Search for the cell housing the specified text and yield its [x, y] center coordinate. 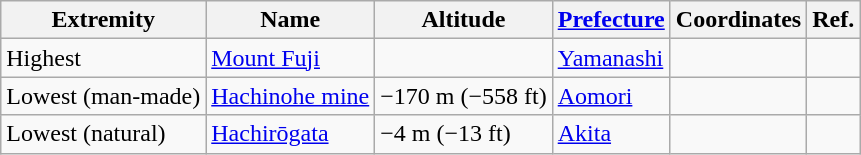
Mount Fuji [290, 58]
Name [290, 20]
Hachirōgata [290, 134]
Aomori [611, 96]
−4 m (−13 ft) [464, 134]
Highest [104, 58]
Prefecture [611, 20]
Ref. [834, 20]
Coordinates [738, 20]
Extremity [104, 20]
Altitude [464, 20]
Hachinohe mine [290, 96]
−170 m (−558 ft) [464, 96]
Yamanashi [611, 58]
Lowest (natural) [104, 134]
Akita [611, 134]
Lowest (man-made) [104, 96]
